Find where the given text appears and provide that cell's center as [x, y] coordinate. 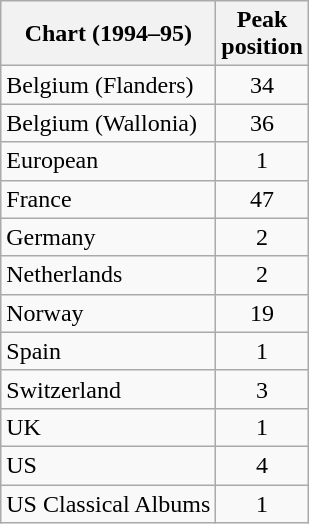
US Classical Albums [108, 503]
4 [262, 465]
European [108, 161]
3 [262, 389]
Netherlands [108, 275]
Germany [108, 237]
Peakposition [262, 34]
Norway [108, 313]
UK [108, 427]
Belgium (Flanders) [108, 85]
Spain [108, 351]
47 [262, 199]
France [108, 199]
19 [262, 313]
US [108, 465]
34 [262, 85]
Belgium (Wallonia) [108, 123]
36 [262, 123]
Switzerland [108, 389]
Chart (1994–95) [108, 34]
